For the text-containing cell, return its midpoint in [X, Y] coordinate format. 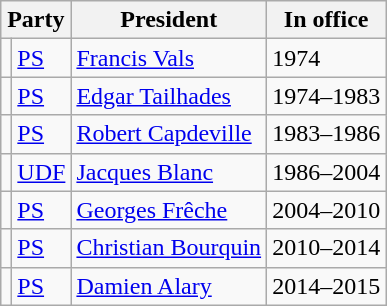
1974–1983 [326, 96]
Damien Alary [169, 286]
Francis Vals [169, 58]
UDF [42, 172]
President [169, 20]
Edgar Tailhades [169, 96]
2014–2015 [326, 286]
1974 [326, 58]
Robert Capdeville [169, 134]
1986–2004 [326, 172]
2010–2014 [326, 248]
1983–1986 [326, 134]
In office [326, 20]
2004–2010 [326, 210]
Christian Bourquin [169, 248]
Party [36, 20]
Jacques Blanc [169, 172]
Georges Frêche [169, 210]
